Extract the [X, Y] coordinate from the center of the cell holding the provided text.  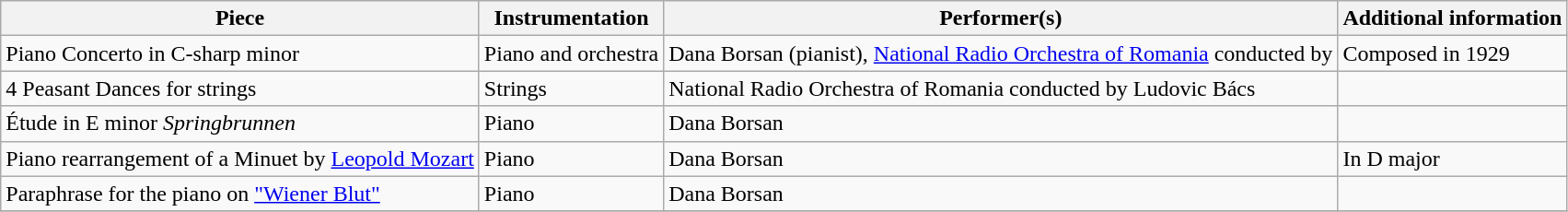
4 Peasant Dances for strings [240, 88]
Paraphrase for the piano on "Wiener Blut" [240, 194]
Dana Borsan (pianist), National Radio Orchestra of Romania conducted by [1001, 53]
Composed in 1929 [1453, 53]
Étude in E minor Springbrunnen [240, 124]
National Radio Orchestra of Romania conducted by Ludovic Bács [1001, 88]
Piano rearrangement of a Minuet by Leopold Mozart [240, 159]
Performer(s) [1001, 18]
Piano Concerto in C-sharp minor [240, 53]
Piece [240, 18]
Additional information [1453, 18]
Piano and orchestra [571, 53]
Instrumentation [571, 18]
In D major [1453, 159]
Strings [571, 88]
